Extract the [X, Y] coordinate from the center of the cell holding the provided text.  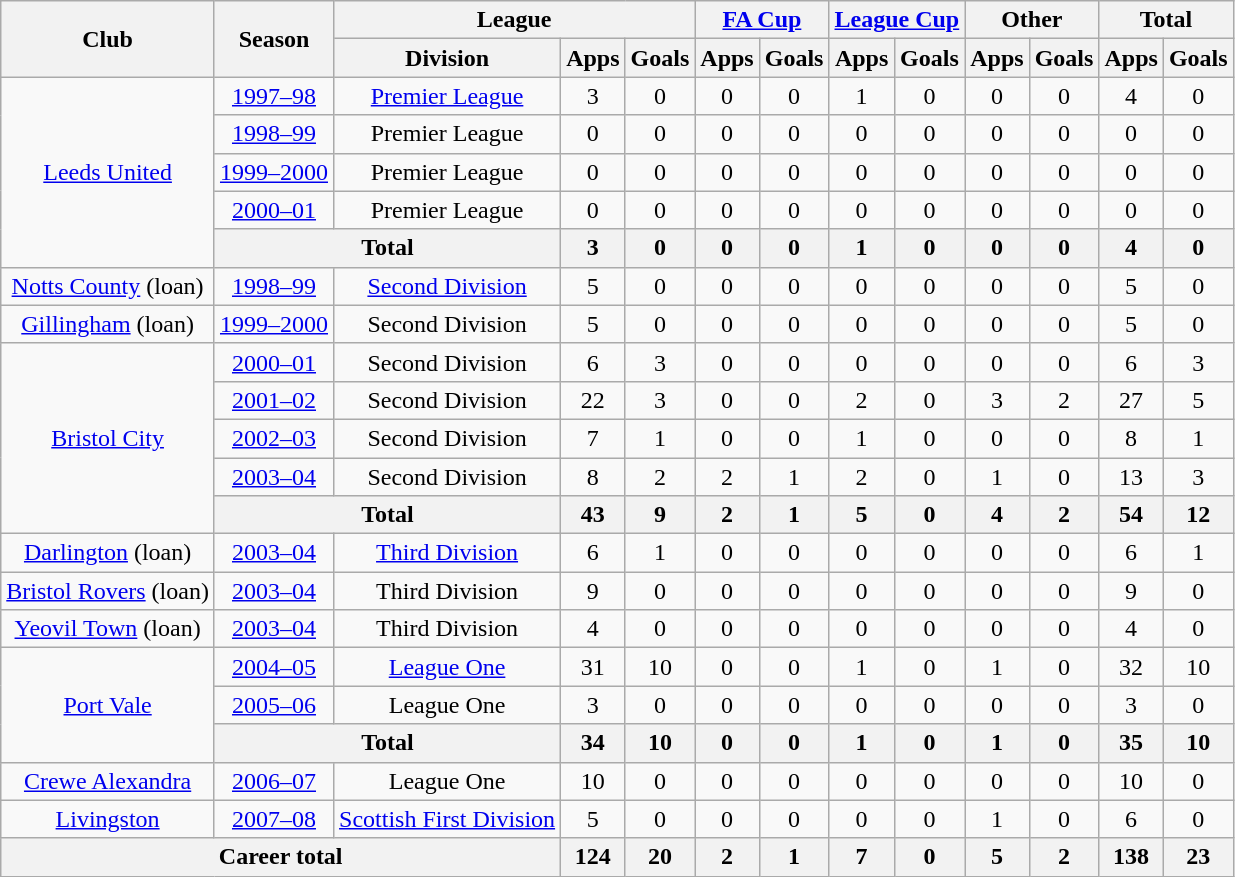
2005–06 [274, 705]
Leeds United [108, 172]
Darlington (loan) [108, 553]
Club [108, 39]
27 [1131, 400]
43 [593, 515]
Yeovil Town (loan) [108, 629]
Notts County (loan) [108, 286]
23 [1198, 857]
34 [593, 743]
Career total [281, 857]
Livingston [108, 819]
54 [1131, 515]
Scottish First Division [448, 819]
32 [1131, 667]
124 [593, 857]
Crewe Alexandra [108, 781]
22 [593, 400]
Port Vale [108, 705]
2001–02 [274, 400]
13 [1131, 477]
Season [274, 39]
League [514, 20]
League Cup [897, 20]
1997–98 [274, 96]
Bristol Rovers (loan) [108, 591]
2007–08 [274, 819]
Gillingham (loan) [108, 324]
2004–05 [274, 667]
Other [1032, 20]
31 [593, 667]
Bristol City [108, 438]
FA Cup [762, 20]
2006–07 [274, 781]
35 [1131, 743]
138 [1131, 857]
Division [448, 58]
12 [1198, 515]
20 [660, 857]
2002–03 [274, 438]
